Scan for the cell matching the given text and deliver its (x, y) coordinate at center. 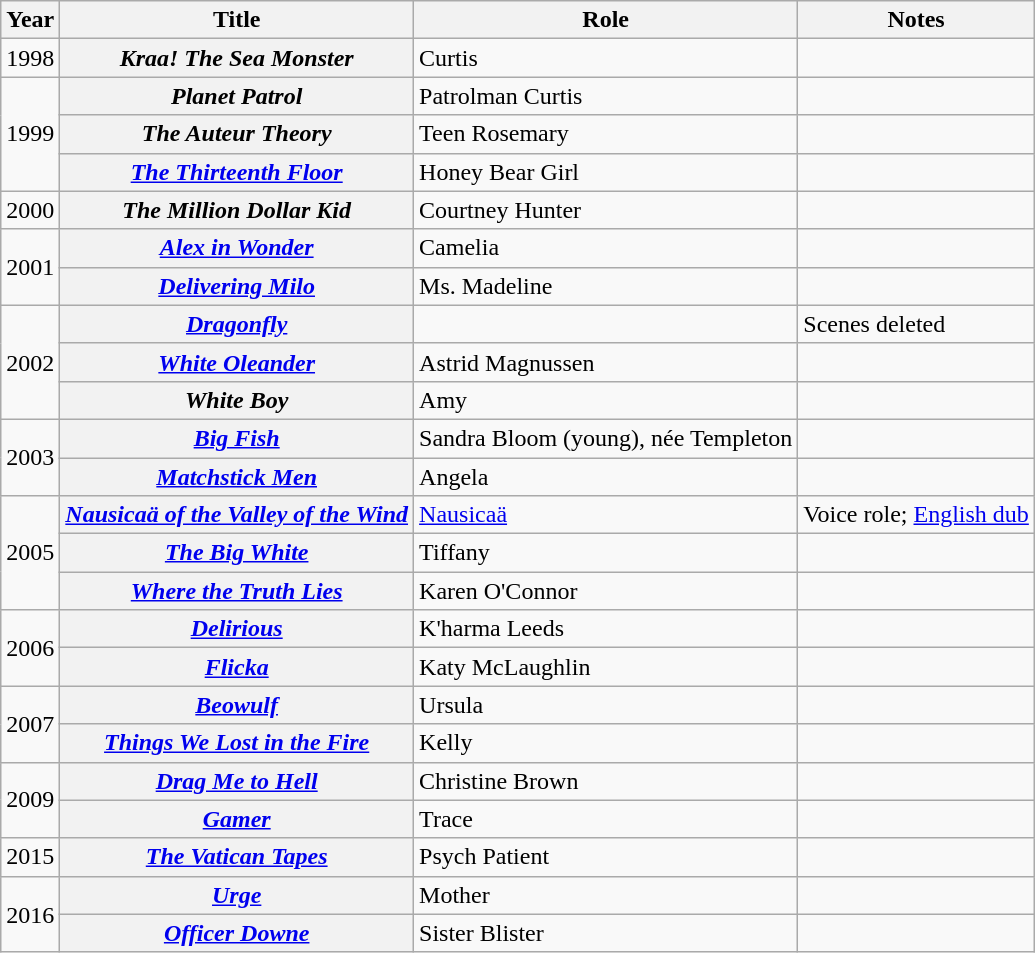
Amy (606, 400)
Flicka (237, 667)
Ursula (606, 705)
The Vatican Tapes (237, 857)
1999 (30, 134)
2009 (30, 800)
Alex in Wonder (237, 248)
Big Fish (237, 438)
Kraa! The Sea Monster (237, 58)
Where the Truth Lies (237, 591)
Gamer (237, 819)
Delirious (237, 629)
White Oleander (237, 362)
Sandra Bloom (young), née Templeton (606, 438)
K'harma Leeds (606, 629)
2015 (30, 857)
Scenes deleted (916, 324)
2007 (30, 724)
2003 (30, 457)
Camelia (606, 248)
2005 (30, 553)
2002 (30, 362)
Things We Lost in the Fire (237, 743)
Officer Downe (237, 933)
2001 (30, 267)
The Auteur Theory (237, 134)
Urge (237, 895)
Patrolman Curtis (606, 96)
Karen O'Connor (606, 591)
Trace (606, 819)
Christine Brown (606, 781)
1998 (30, 58)
Role (606, 20)
Katy McLaughlin (606, 667)
Curtis (606, 58)
Astrid Magnussen (606, 362)
Planet Patrol (237, 96)
Psych Patient (606, 857)
Sister Blister (606, 933)
2006 (30, 648)
Nausicaä of the Valley of the Wind (237, 515)
Year (30, 20)
Angela (606, 477)
The Thirteenth Floor (237, 172)
White Boy (237, 400)
Matchstick Men (237, 477)
Tiffany (606, 553)
Notes (916, 20)
Title (237, 20)
Honey Bear Girl (606, 172)
2016 (30, 914)
Kelly (606, 743)
The Big White (237, 553)
Delivering Milo (237, 286)
The Million Dollar Kid (237, 210)
Ms. Madeline (606, 286)
Mother (606, 895)
Voice role; English dub (916, 515)
Teen Rosemary (606, 134)
Beowulf (237, 705)
2000 (30, 210)
Nausicaä (606, 515)
Dragonfly (237, 324)
Drag Me to Hell (237, 781)
Courtney Hunter (606, 210)
